Pinpoint the cell where the given text exists, returning its (X, Y) midpoint coordinate. 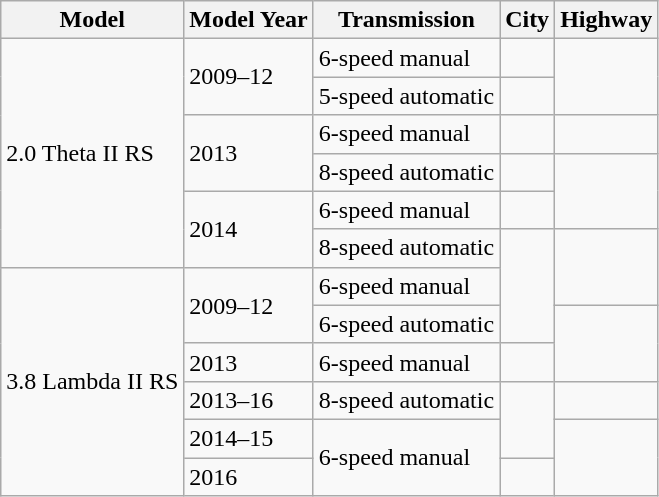
2016 (248, 477)
3.8 Lambda II RS (92, 381)
2014–15 (248, 438)
Model (92, 20)
Highway (606, 20)
2.0 Theta II RS (92, 153)
Transmission (406, 20)
5-speed automatic (406, 96)
6-speed automatic (406, 324)
City (528, 20)
2013–16 (248, 400)
2014 (248, 229)
Model Year (248, 20)
